Locate the cell with the specified text and output its [x, y] center coordinate. 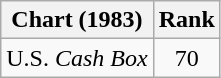
70 [186, 58]
Rank [186, 20]
U.S. Cash Box [77, 58]
Chart (1983) [77, 20]
